Detect which cell encompasses the target text, then output its (X, Y) center coordinate. 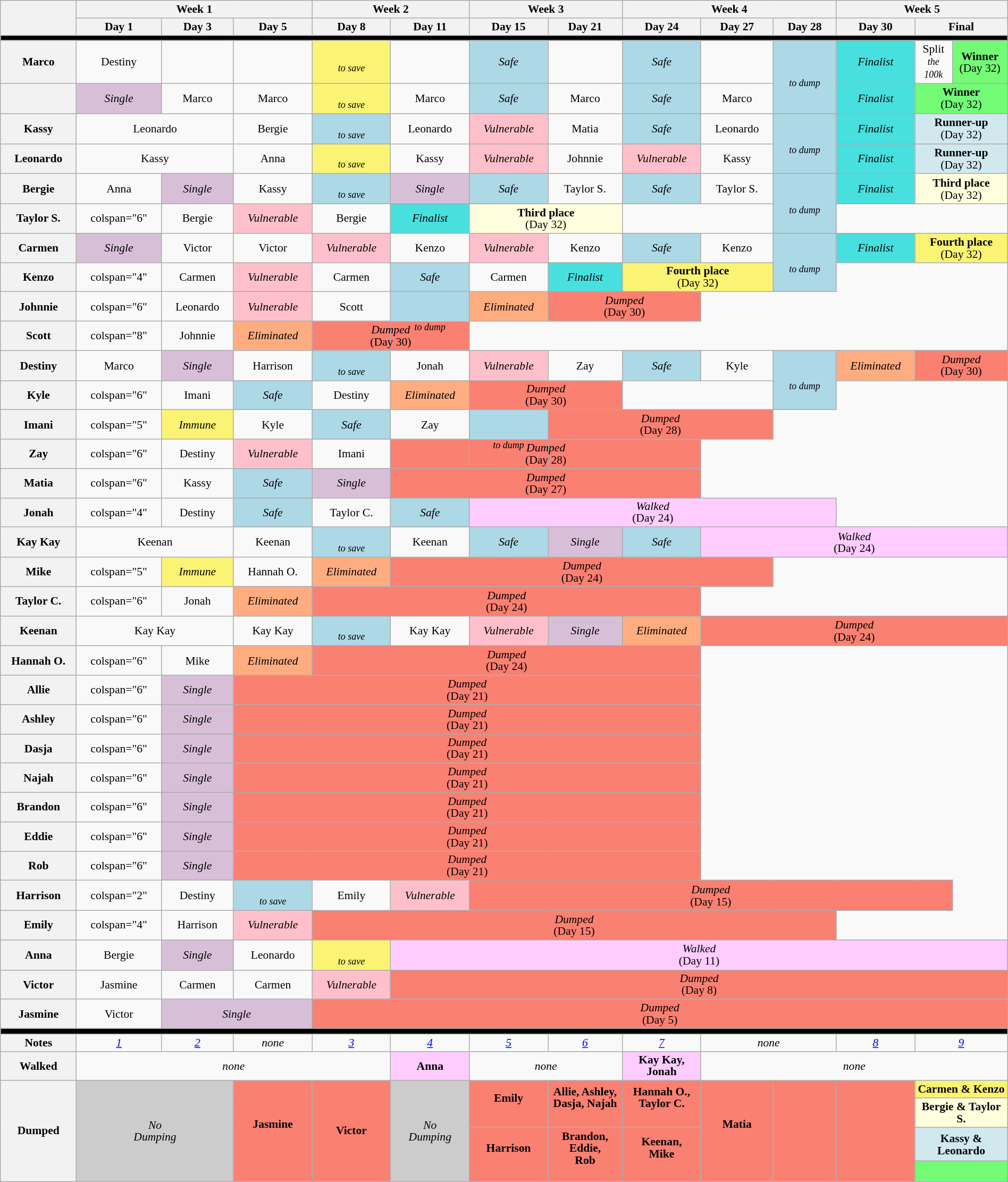
Day 30 (876, 27)
Day 21 (585, 27)
Day 15 (509, 27)
Allie (38, 690)
Week 4 (729, 10)
Keenan, Mike (662, 1154)
1 (119, 1043)
Bergie & Taylor S. (961, 1112)
Dumped (Day 5) (660, 1015)
Allie, Ashley, Dasja, Najah (585, 1104)
Dumped (Day 8) (699, 985)
Final (961, 27)
Dumped(Day 27) (546, 483)
9 (961, 1043)
Day 27 (737, 27)
5 (509, 1043)
Rob (38, 866)
Day 3 (197, 27)
Brandon (38, 807)
Brandon, Eddie, Rob (585, 1154)
Week 1 (195, 10)
Week 3 (546, 10)
Day 8 (351, 27)
colspan="2" (119, 895)
Day 5 (273, 27)
Week 2 (391, 10)
4 (430, 1043)
Day 11 (430, 27)
colspan="8" (119, 336)
Hannah O., Taylor C. (662, 1104)
2 (197, 1043)
6 (585, 1043)
Day 28 (805, 27)
Splitthe 100k (934, 63)
Kay Kay,Jonah (662, 1066)
Walked(Day 11) (699, 955)
Carmen & Kenzo (961, 1090)
Day 24 (662, 27)
Day 1 (119, 27)
3 (351, 1043)
7 (662, 1043)
Dasja (38, 749)
Ashley (38, 719)
Dumped (38, 1131)
8 (876, 1043)
Notes (38, 1043)
Week 5 (922, 10)
Walked (38, 1066)
Eddie (38, 837)
Kassy & Leonardo (961, 1144)
Najah (38, 778)
